Pinpoint the cell where the given text exists, returning its (X, Y) midpoint coordinate. 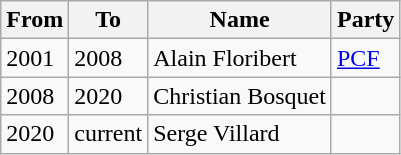
Serge Villard (240, 134)
Christian Bosquet (240, 96)
From (35, 20)
Name (240, 20)
PCF (365, 58)
To (108, 20)
Alain Floribert (240, 58)
2001 (35, 58)
Party (365, 20)
current (108, 134)
